Determine the (x, y) coordinate at the center of the cell enclosing the given text.  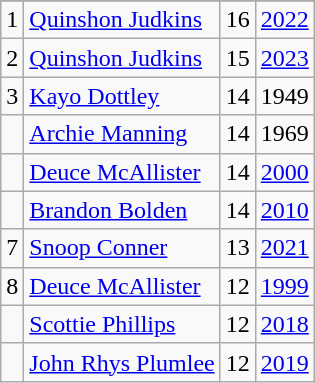
1949 (284, 96)
3 (12, 96)
2018 (284, 324)
1969 (284, 134)
2000 (284, 172)
7 (12, 248)
1 (12, 20)
15 (238, 58)
2 (12, 58)
1999 (284, 286)
John Rhys Plumlee (122, 362)
8 (12, 286)
16 (238, 20)
Kayo Dottley (122, 96)
Scottie Phillips (122, 324)
Archie Manning (122, 134)
Snoop Conner (122, 248)
2022 (284, 20)
2019 (284, 362)
2023 (284, 58)
Brandon Bolden (122, 210)
2021 (284, 248)
2010 (284, 210)
13 (238, 248)
